Find where the given text appears and provide that cell's center as [X, Y] coordinate. 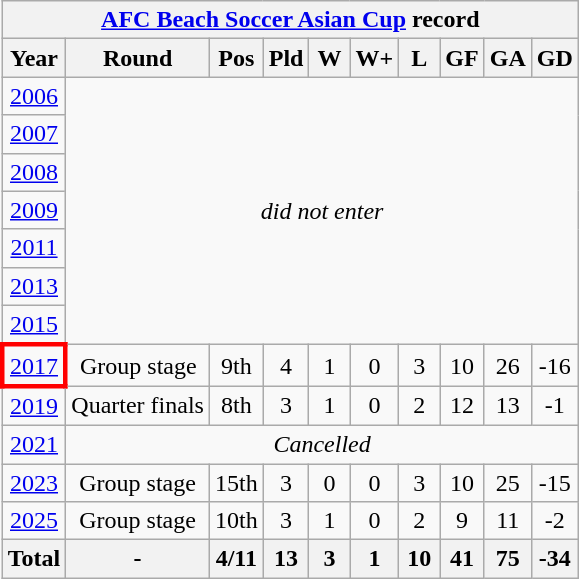
Pos [236, 58]
-2 [554, 521]
2017 [34, 366]
4/11 [236, 559]
W+ [374, 58]
L [420, 58]
Total [34, 559]
9th [236, 366]
-15 [554, 483]
2013 [34, 286]
-1 [554, 406]
25 [508, 483]
2015 [34, 325]
2008 [34, 172]
Cancelled [322, 444]
- [138, 559]
Year [34, 58]
GD [554, 58]
8th [236, 406]
9 [462, 521]
Round [138, 58]
2021 [34, 444]
2007 [34, 134]
2006 [34, 96]
-34 [554, 559]
did not enter [322, 211]
2011 [34, 248]
GA [508, 58]
75 [508, 559]
AFC Beach Soccer Asian Cup record [290, 20]
2019 [34, 406]
15th [236, 483]
-16 [554, 366]
2023 [34, 483]
2009 [34, 210]
11 [508, 521]
12 [462, 406]
Pld [286, 58]
W [330, 58]
Quarter finals [138, 406]
26 [508, 366]
2025 [34, 521]
41 [462, 559]
GF [462, 58]
4 [286, 366]
10th [236, 521]
